Detect which cell encompasses the target text, then output its [X, Y] center coordinate. 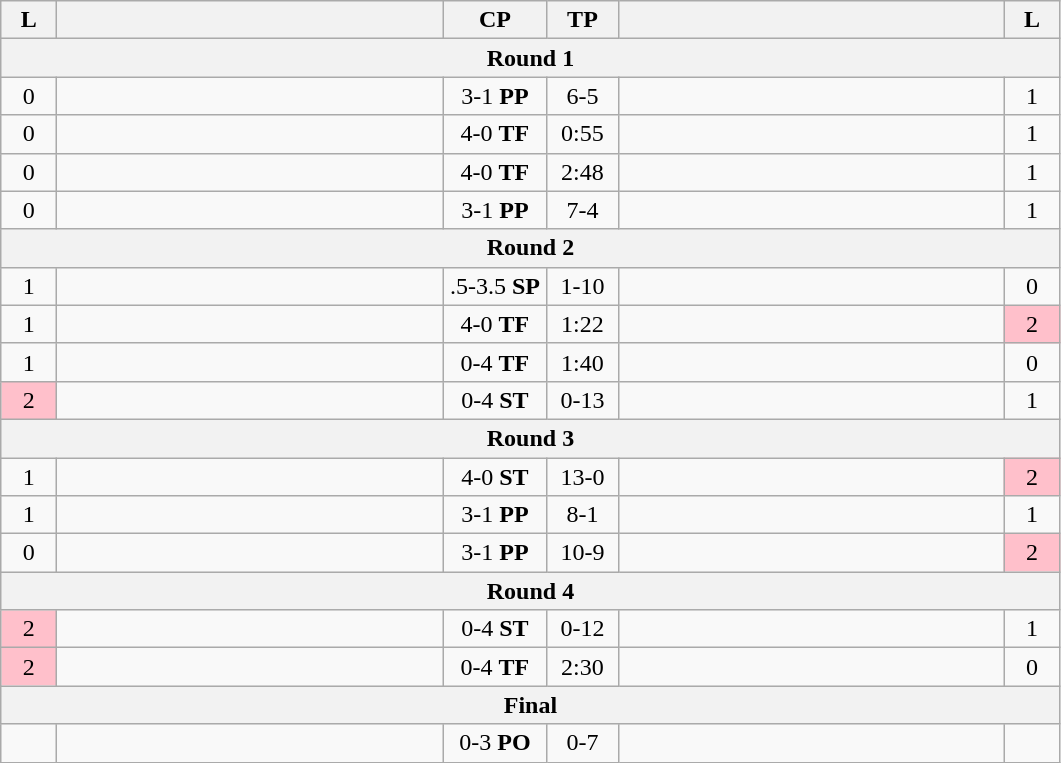
8-1 [582, 515]
Round 4 [530, 591]
TP [582, 20]
2:48 [582, 172]
0-7 [582, 743]
CP [495, 20]
1:22 [582, 324]
0:55 [582, 134]
0-3 PO [495, 743]
Final [530, 705]
1:40 [582, 362]
0-12 [582, 629]
7-4 [582, 210]
Round 1 [530, 58]
2:30 [582, 667]
Round 3 [530, 438]
.5-3.5 SP [495, 286]
6-5 [582, 96]
1-10 [582, 286]
13-0 [582, 477]
0-13 [582, 400]
Round 2 [530, 248]
10-9 [582, 553]
4-0 ST [495, 477]
